Return [X, Y] of the center of cell containing provided text 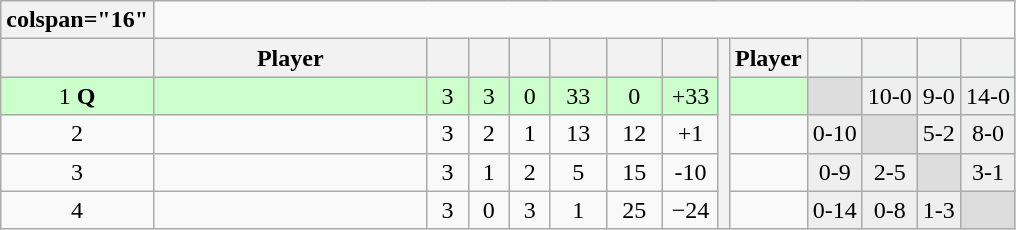
2-5 [890, 172]
12 [634, 134]
0-8 [890, 210]
13 [578, 134]
−24 [690, 210]
14-0 [988, 96]
0-10 [834, 134]
5 [578, 172]
-10 [690, 172]
3-1 [988, 172]
1-3 [938, 210]
0-9 [834, 172]
+1 [690, 134]
5-2 [938, 134]
33 [578, 96]
1 Q [78, 96]
10-0 [890, 96]
25 [634, 210]
colspan="16" [78, 20]
0-14 [834, 210]
9-0 [938, 96]
+33 [690, 96]
8-0 [988, 134]
15 [634, 172]
4 [78, 210]
